Determine the [x, y] coordinate at the center of the cell enclosing the given text.  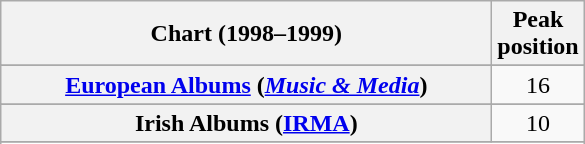
10 [538, 123]
Irish Albums (IRMA) [246, 123]
European Albums (Music & Media) [246, 85]
Chart (1998–1999) [246, 34]
Peakposition [538, 34]
16 [538, 85]
